Extract the [x, y] coordinate from the center of the cell holding the provided text.  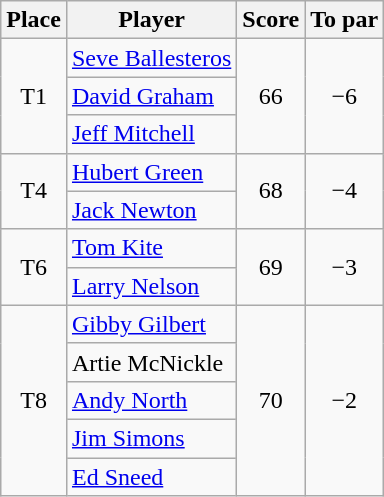
To par [344, 20]
Score [271, 20]
66 [271, 96]
Seve Ballesteros [151, 58]
Larry Nelson [151, 286]
T4 [34, 191]
David Graham [151, 96]
Jeff Mitchell [151, 134]
−3 [344, 267]
Tom Kite [151, 248]
−4 [344, 191]
Jim Simons [151, 438]
−6 [344, 96]
T8 [34, 400]
T1 [34, 96]
−2 [344, 400]
70 [271, 400]
Jack Newton [151, 210]
Place [34, 20]
Gibby Gilbert [151, 324]
T6 [34, 267]
68 [271, 191]
Ed Sneed [151, 477]
Artie McNickle [151, 362]
Hubert Green [151, 172]
Player [151, 20]
Andy North [151, 400]
69 [271, 267]
